Pinpoint the cell where the given text exists, returning its [x, y] midpoint coordinate. 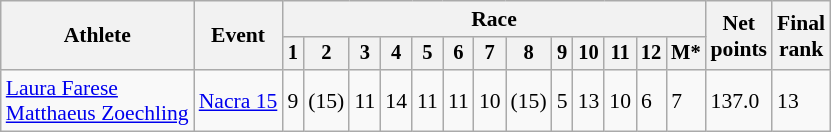
Race [494, 19]
Laura FareseMatthaeus Zoechling [98, 100]
Nacra 15 [238, 100]
Athlete [98, 36]
2 [326, 54]
Event [238, 36]
1 [292, 54]
M* [686, 54]
14 [396, 100]
137.0 [740, 100]
12 [651, 54]
Final rank [801, 36]
3 [364, 54]
Netpoints [740, 36]
4 [396, 54]
8 [529, 54]
